Detect which cell encompasses the target text, then output its [X, Y] center coordinate. 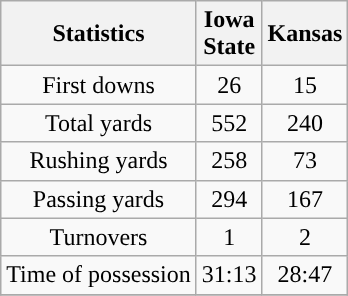
73 [305, 161]
240 [305, 123]
Kansas [305, 34]
258 [229, 161]
First downs [99, 85]
167 [305, 199]
26 [229, 85]
1 [229, 237]
28:47 [305, 275]
31:13 [229, 275]
Passing yards [99, 199]
Time of possession [99, 275]
294 [229, 199]
Statistics [99, 34]
Total yards [99, 123]
Rushing yards [99, 161]
552 [229, 123]
Turnovers [99, 237]
2 [305, 237]
15 [305, 85]
IowaState [229, 34]
